Provide the [x, y] coordinate of the cell's center where the given text is located.  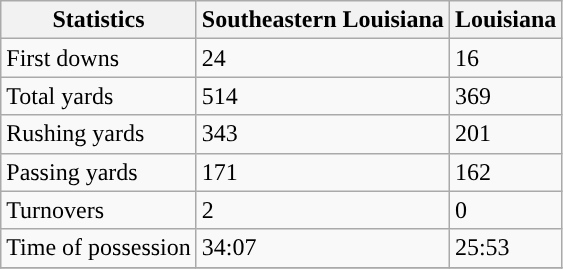
34:07 [322, 248]
0 [505, 210]
Turnovers [99, 210]
Total yards [99, 96]
162 [505, 172]
369 [505, 96]
25:53 [505, 248]
201 [505, 134]
Passing yards [99, 172]
Rushing yards [99, 134]
First downs [99, 58]
24 [322, 58]
Southeastern Louisiana [322, 20]
2 [322, 210]
Louisiana [505, 20]
514 [322, 96]
Statistics [99, 20]
Time of possession [99, 248]
343 [322, 134]
171 [322, 172]
16 [505, 58]
